Scan for the cell matching the given text and deliver its (x, y) coordinate at center. 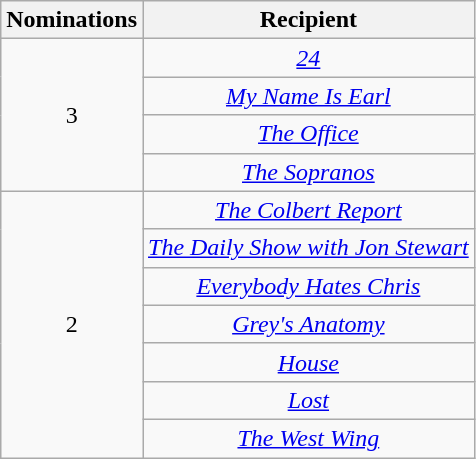
The Sopranos (308, 172)
My Name Is Earl (308, 96)
Nominations (72, 20)
Recipient (308, 20)
2 (72, 324)
Grey's Anatomy (308, 324)
24 (308, 58)
3 (72, 115)
Lost (308, 400)
The West Wing (308, 438)
The Colbert Report (308, 210)
The Daily Show with Jon Stewart (308, 248)
House (308, 362)
Everybody Hates Chris (308, 286)
The Office (308, 134)
